Search for the cell housing the specified text and yield its (X, Y) center coordinate. 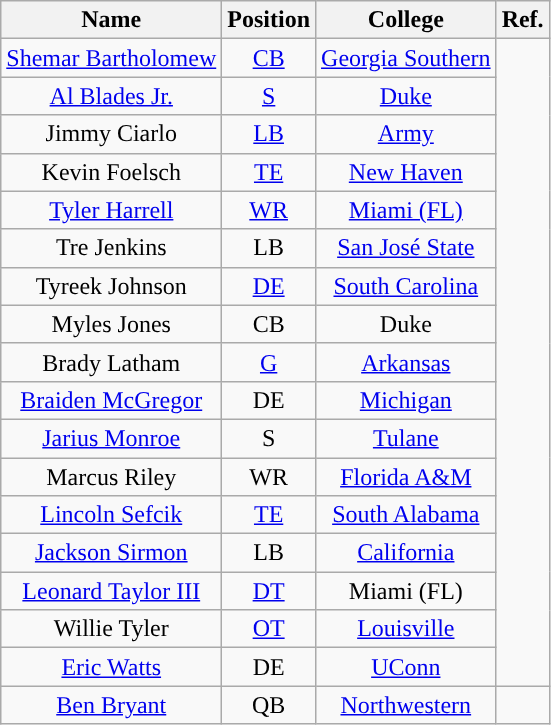
Louisville (406, 629)
G (269, 362)
Ref. (522, 20)
South Alabama (406, 515)
Shemar Bartholomew (112, 58)
Northwestern (406, 705)
Arkansas (406, 362)
Marcus Riley (112, 477)
Myles Jones (112, 324)
Ben Bryant (112, 705)
Army (406, 134)
Tyreek Johnson (112, 286)
Jimmy Ciarlo (112, 134)
Michigan (406, 400)
Lincoln Sefcik (112, 515)
Jarius Monroe (112, 438)
South Carolina (406, 286)
OT (269, 629)
San José State (406, 248)
DT (269, 591)
New Haven (406, 172)
College (406, 20)
Brady Latham (112, 362)
Tulane (406, 438)
Leonard Taylor III (112, 591)
UConn (406, 667)
Georgia Southern (406, 58)
Tre Jenkins (112, 248)
QB (269, 705)
Tyler Harrell (112, 210)
Al Blades Jr. (112, 96)
Braiden McGregor (112, 400)
Name (112, 20)
California (406, 553)
Kevin Foelsch (112, 172)
Position (269, 20)
Willie Tyler (112, 629)
Eric Watts (112, 667)
Florida A&M (406, 477)
Jackson Sirmon (112, 553)
